Detect which cell encompasses the target text, then output its (X, Y) center coordinate. 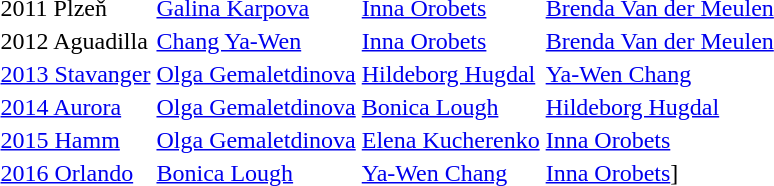
Inna Orobets (450, 41)
Elena Kucherenko (450, 140)
Chang Ya-Wen (256, 41)
Bonica Lough (450, 107)
Hildeborg Hugdal (450, 74)
